Extract the [x, y] coordinate from the center of the cell holding the provided text.  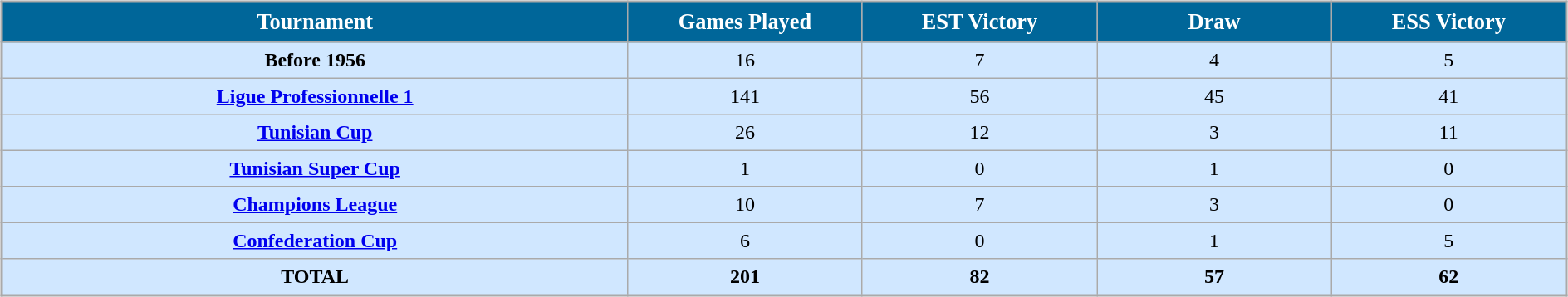
Draw [1214, 22]
Tournament [315, 22]
Tunisian Super Cup [315, 168]
10 [746, 205]
Before 1956 [315, 61]
41 [1448, 96]
12 [980, 133]
16 [746, 61]
EST Victory [980, 22]
57 [1214, 277]
56 [980, 96]
141 [746, 96]
Champions League [315, 205]
TOTAL [315, 277]
45 [1214, 96]
11 [1448, 133]
6 [746, 241]
82 [980, 277]
Ligue Professionnelle 1 [315, 96]
26 [746, 133]
Tunisian Cup [315, 133]
ESS Victory [1448, 22]
62 [1448, 277]
201 [746, 277]
4 [1214, 61]
Games Played [746, 22]
Confederation Cup [315, 241]
